Provide the (x, y) coordinate of the cell's center where the given text is located.  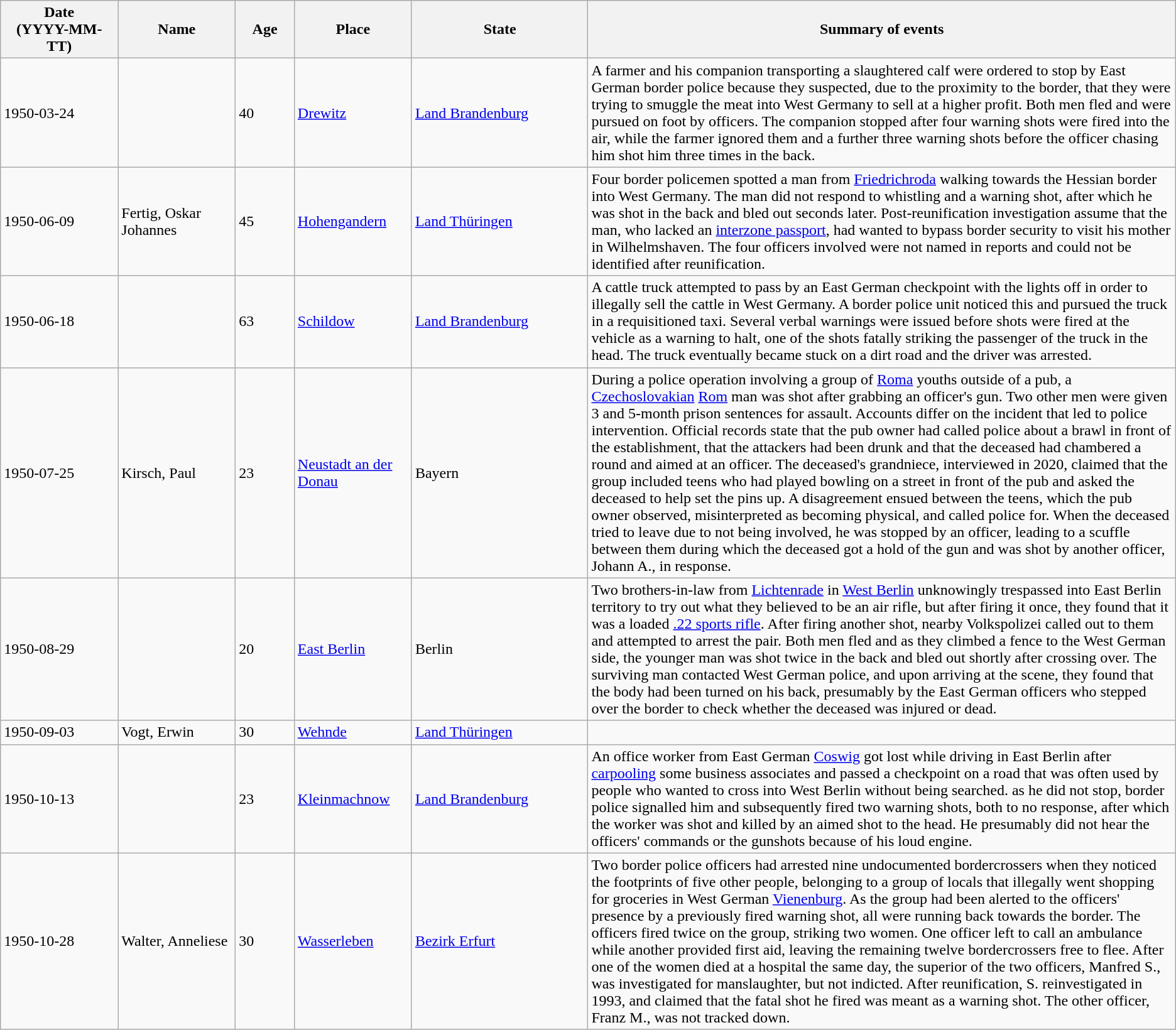
1950-09-03 (59, 732)
1950-07-25 (59, 472)
Walter, Anneliese (177, 941)
Kleinmachnow (353, 799)
1950-10-28 (59, 941)
1950-03-24 (59, 113)
Summary of events (882, 30)
1950-08-29 (59, 649)
State (500, 30)
45 (265, 221)
Vogt, Erwin (177, 732)
1950-06-09 (59, 221)
Drewitz (353, 113)
20 (265, 649)
Bezirk Erfurt (500, 941)
Kirsch, Paul (177, 472)
Age (265, 30)
Schildow (353, 322)
Bayern (500, 472)
Name (177, 30)
Date(YYYY-MM-TT) (59, 30)
1950-06-18 (59, 322)
Berlin (500, 649)
63 (265, 322)
1950-10-13 (59, 799)
Hohengandern (353, 221)
Fertig, Oskar Johannes (177, 221)
Place (353, 30)
East Berlin (353, 649)
Wasserleben (353, 941)
40 (265, 113)
Neustadt an der Donau (353, 472)
Wehnde (353, 732)
